Identify which cell holds the provided text, then report its [x, y] central coordinate. 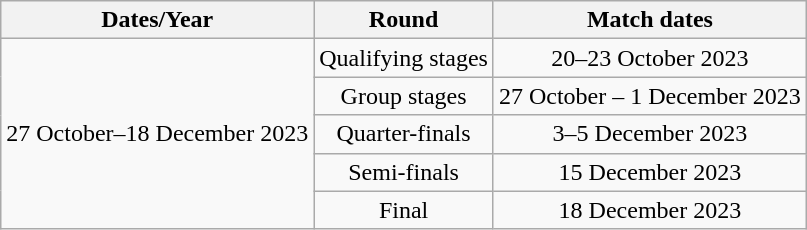
18 December 2023 [650, 210]
27 October – 1 December 2023 [650, 96]
27 October–18 December 2023 [158, 134]
15 December 2023 [650, 172]
3–5 December 2023 [650, 134]
Group stages [404, 96]
Round [404, 20]
Final [404, 210]
Qualifying stages [404, 58]
Dates/Year [158, 20]
Semi-finals [404, 172]
20–23 October 2023 [650, 58]
Quarter-finals [404, 134]
Match dates [650, 20]
